Output the [X, Y] coordinate of the center of the cell containing the given text.  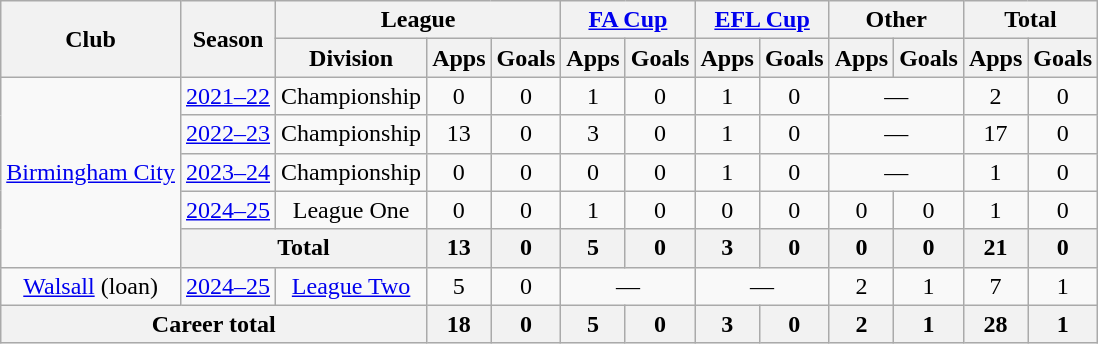
Other [896, 20]
Career total [214, 324]
2023–24 [228, 172]
League [418, 20]
FA Cup [628, 20]
Club [91, 39]
Season [228, 39]
2021–22 [228, 96]
18 [459, 324]
Division [352, 58]
Birmingham City [91, 172]
EFL Cup [762, 20]
Walsall (loan) [91, 286]
League Two [352, 286]
2022–23 [228, 134]
7 [995, 286]
17 [995, 134]
21 [995, 248]
League One [352, 210]
28 [995, 324]
